Determine the (x, y) coordinate at the center of the cell enclosing the given text.  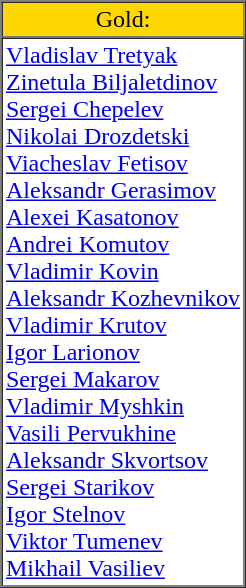
Gold: (124, 20)
